For the text-containing cell, return its midpoint in (X, Y) coordinate format. 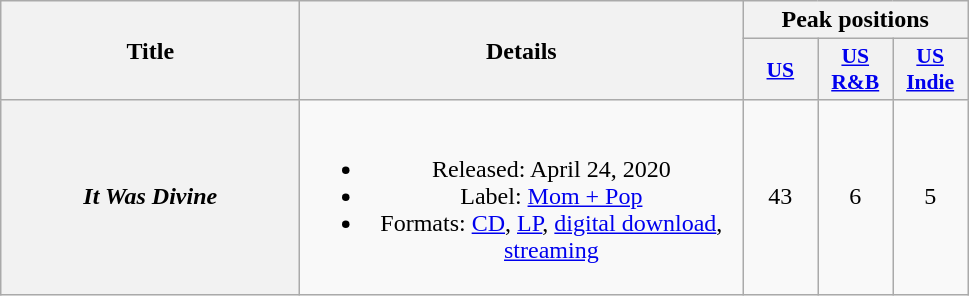
6 (856, 197)
43 (780, 197)
US Indie (930, 70)
Details (522, 50)
US (780, 70)
Title (150, 50)
Released: April 24, 2020Label: Mom + PopFormats: CD, LP, digital download, streaming (522, 197)
It Was Divine (150, 197)
Peak positions (856, 20)
5 (930, 197)
US R&B (856, 70)
